Locate the cell with the specified text and output its [x, y] center coordinate. 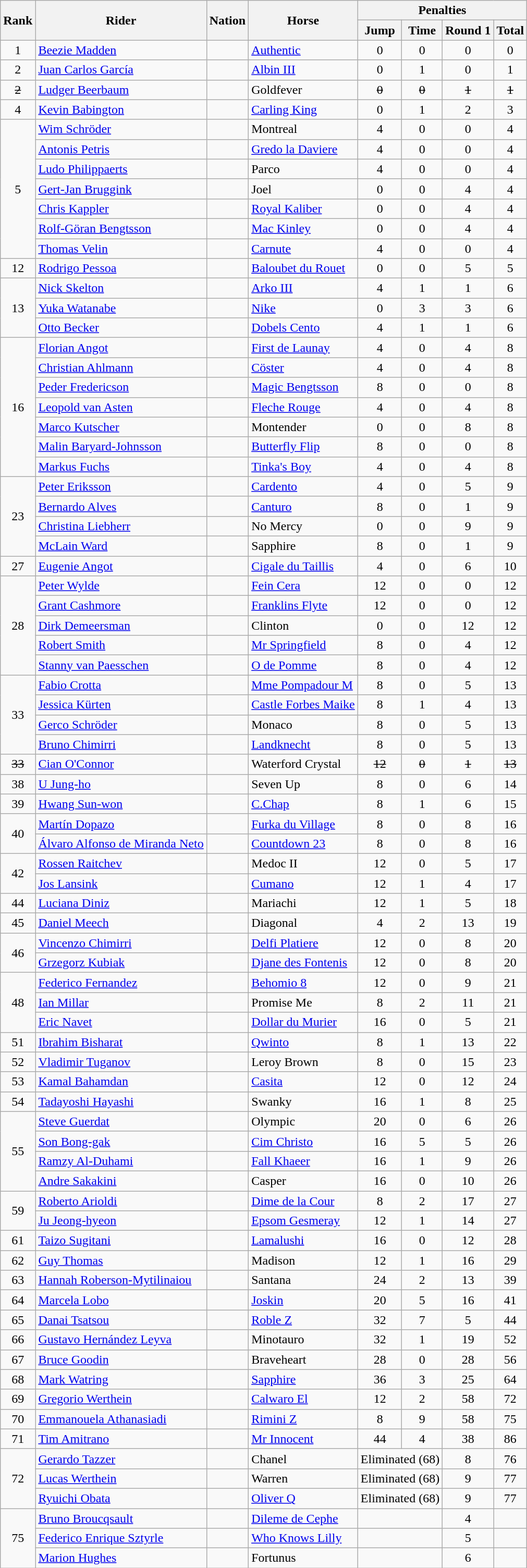
48 [18, 1002]
Cim Christo [303, 1141]
Seven Up [303, 784]
Markus Fuchs [121, 467]
Lamalushi [303, 1241]
86 [510, 1439]
45 [18, 923]
Juan Carlos García [121, 70]
70 [18, 1419]
Thomas Velin [121, 249]
62 [18, 1260]
Taizo Sugitani [121, 1241]
Minotauro [303, 1340]
Gerardo Tazzer [121, 1459]
Ian Millar [121, 1002]
Santana [303, 1280]
Waterford Crystal [303, 764]
59 [18, 1210]
Lucas Werthein [121, 1478]
61 [18, 1241]
Mr Springfield [303, 645]
Medoc II [303, 863]
Bruce Goodin [121, 1359]
71 [18, 1439]
Ryuichi Obata [121, 1498]
Fabio Crotta [121, 685]
Rank [18, 20]
Marion Hughes [121, 1558]
Federico Fernandez [121, 983]
Guy Thomas [121, 1260]
67 [18, 1359]
Delfi Platiere [303, 943]
Cardento [303, 486]
Who Knows Lilly [303, 1538]
Rodrigo Pessoa [121, 268]
Dollar du Murier [303, 1022]
Calwaro El [303, 1399]
Antonis Petris [121, 149]
Vincenzo Chimirri [121, 943]
Round 1 [468, 30]
Hwang Sun-won [121, 804]
Rossen Raitchev [121, 863]
18 [510, 903]
McLain Ward [121, 546]
Monaco [303, 725]
Gregorio Werthein [121, 1399]
Christian Ahlmann [121, 367]
Bruno Chimirri [121, 744]
Carnute [303, 249]
68 [18, 1379]
Bruno Broucqsault [121, 1518]
Eugenie Angot [121, 566]
Federico Enrique Sztyrle [121, 1538]
Rider [121, 20]
Albin III [303, 70]
Cumano [303, 884]
First de Launay [303, 348]
55 [18, 1151]
Fall Khaeer [303, 1161]
29 [510, 1260]
Djane des Fontenis [303, 963]
Roble Z [303, 1320]
53 [18, 1082]
Eric Navet [121, 1022]
76 [510, 1459]
Ibrahim Bisharat [121, 1042]
41 [510, 1300]
Promise Me [303, 1002]
Chanel [303, 1459]
Daniel Meech [121, 923]
Franklins Flyte [303, 606]
Gert-Jan Bruggink [121, 189]
Christina Liebherr [121, 526]
Joskin [303, 1300]
No Mercy [303, 526]
Royal Kaliber [303, 209]
Ramzy Al-Duhami [121, 1161]
Swanky [303, 1101]
51 [18, 1042]
65 [18, 1320]
Roberto Arioldi [121, 1200]
Nike [303, 308]
Emmanouela Athanasiadi [121, 1419]
Authentic [303, 50]
Olympic [303, 1121]
Countdown 23 [303, 843]
Clinton [303, 626]
Jessica Kürten [121, 705]
Luciana Diniz [121, 903]
Canturo [303, 506]
Castle Forbes Maike [303, 705]
Fleche Rouge [303, 407]
Kamal Bahamdan [121, 1082]
Parco [303, 169]
Butterfly Flip [303, 447]
Dobels Cento [303, 328]
66 [18, 1340]
C.Chap [303, 804]
36 [379, 1379]
Time [422, 30]
Ju Jeong-hyeon [121, 1221]
Robert Smith [121, 645]
69 [18, 1399]
Cigale du Taillis [303, 566]
Nation [227, 20]
Penalties [442, 10]
Horse [303, 20]
Diagonal [303, 923]
Peder Fredericson [121, 387]
Marco Kutscher [121, 427]
Montender [303, 427]
Behomio 8 [303, 983]
Gredo la Daviere [303, 149]
Cöster [303, 367]
Nick Skelton [121, 288]
Ludger Beerbaum [121, 90]
Andre Sakakini [121, 1181]
Peter Eriksson [121, 486]
Malin Baryard-Johnsson [121, 447]
Oliver Q [303, 1498]
Fein Cera [303, 586]
Arko III [303, 288]
Jos Lansink [121, 884]
Braveheart [303, 1359]
Son Bong-gak [121, 1141]
Vladimir Tuganov [121, 1062]
Beezie Madden [121, 50]
O de Pomme [303, 665]
Mr Innocent [303, 1439]
Chris Kappler [121, 209]
Peter Wylde [121, 586]
Ludo Philippaerts [121, 169]
Mme Pompadour M [303, 685]
Bernardo Alves [121, 506]
Leopold van Asten [121, 407]
Mariachi [303, 903]
Álvaro Alfonso de Miranda Neto [121, 843]
Grzegorz Kubiak [121, 963]
Rolf-Göran Bengtsson [121, 228]
Fortunus [303, 1558]
Mark Watring [121, 1379]
Gustavo Hernández Leyva [121, 1340]
Magic Bengtsson [303, 387]
40 [18, 834]
Otto Becker [121, 328]
63 [18, 1280]
Dime de la Cour [303, 1200]
Tinka's Boy [303, 467]
Stanny van Paesschen [121, 665]
Hannah Roberson-Mytilinaiou [121, 1280]
Tadayoshi Hayashi [121, 1101]
Marcela Lobo [121, 1300]
Warren [303, 1478]
Steve Guerdat [121, 1121]
Furka du Village [303, 824]
Madison [303, 1260]
56 [510, 1359]
Landknecht [303, 744]
11 [468, 1002]
46 [18, 953]
Tim Amitrano [121, 1439]
U Jung-ho [121, 784]
Rimini Z [303, 1419]
42 [18, 873]
Jump [379, 30]
Gerco Schröder [121, 725]
Joel [303, 189]
Martín Dopazo [121, 824]
Qwinto [303, 1042]
Dirk Demeersman [121, 626]
22 [510, 1042]
54 [18, 1101]
Dileme de Cephe [303, 1518]
7 [422, 1320]
Total [510, 30]
Epsom Gesmeray [303, 1221]
Montreal [303, 129]
Mac Kinley [303, 228]
Leroy Brown [303, 1062]
Danai Tsatsou [121, 1320]
Florian Angot [121, 348]
Kevin Babington [121, 109]
Casper [303, 1181]
Baloubet du Rouet [303, 268]
Goldfever [303, 90]
Yuka Watanabe [121, 308]
Cian O'Connor [121, 764]
Grant Cashmore [121, 606]
Casita [303, 1082]
Carling King [303, 109]
Wim Schröder [121, 129]
